Extract the [X, Y] coordinate from the center of the cell holding the provided text.  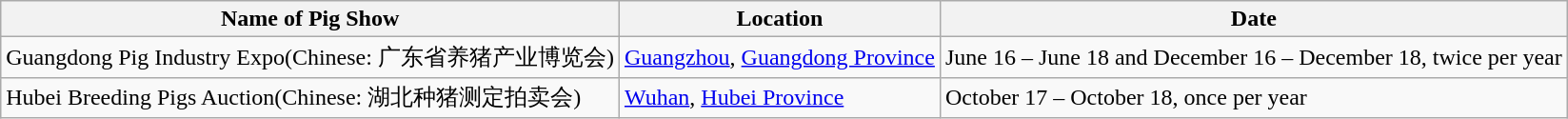
June 16 – June 18 and December 16 – December 18, twice per year [1253, 57]
Guangzhou, Guangdong Province [779, 57]
Guangdong Pig Industry Expo(Chinese: 广东省养猪产业博览会) [310, 57]
October 17 – October 18, once per year [1253, 97]
Hubei Breeding Pigs Auction(Chinese: 湖北种猪测定拍卖会) [310, 97]
Date [1253, 19]
Location [779, 19]
Wuhan, Hubei Province [779, 97]
Name of Pig Show [310, 19]
